Detect which cell encompasses the target text, then output its (x, y) center coordinate. 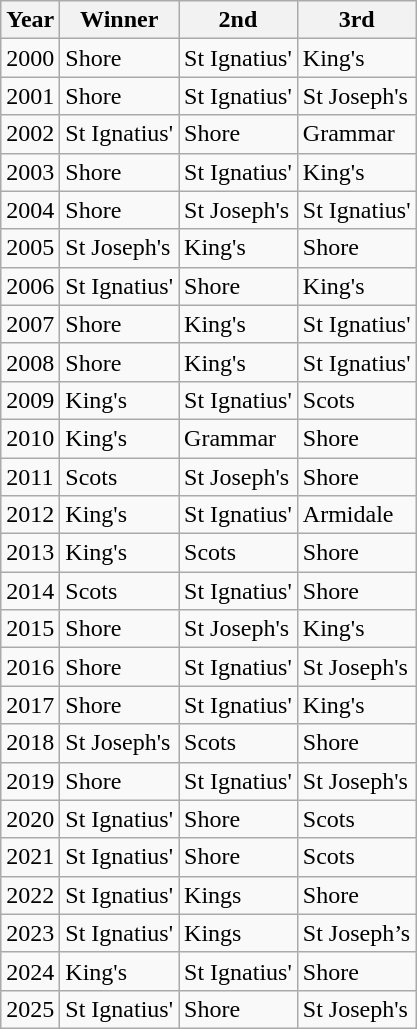
2001 (30, 96)
2022 (30, 895)
2014 (30, 591)
2000 (30, 58)
2023 (30, 933)
2024 (30, 971)
2004 (30, 210)
2015 (30, 629)
2009 (30, 400)
2025 (30, 1009)
2nd (238, 20)
2013 (30, 553)
Year (30, 20)
2005 (30, 248)
St Joseph’s (356, 933)
2019 (30, 781)
2018 (30, 743)
2011 (30, 477)
2021 (30, 857)
2007 (30, 324)
2008 (30, 362)
Armidale (356, 515)
2017 (30, 705)
2002 (30, 134)
2012 (30, 515)
Winner (120, 20)
3rd (356, 20)
2003 (30, 172)
2020 (30, 819)
2010 (30, 438)
2006 (30, 286)
2016 (30, 667)
